Pinpoint the cell where the given text exists, returning its (x, y) midpoint coordinate. 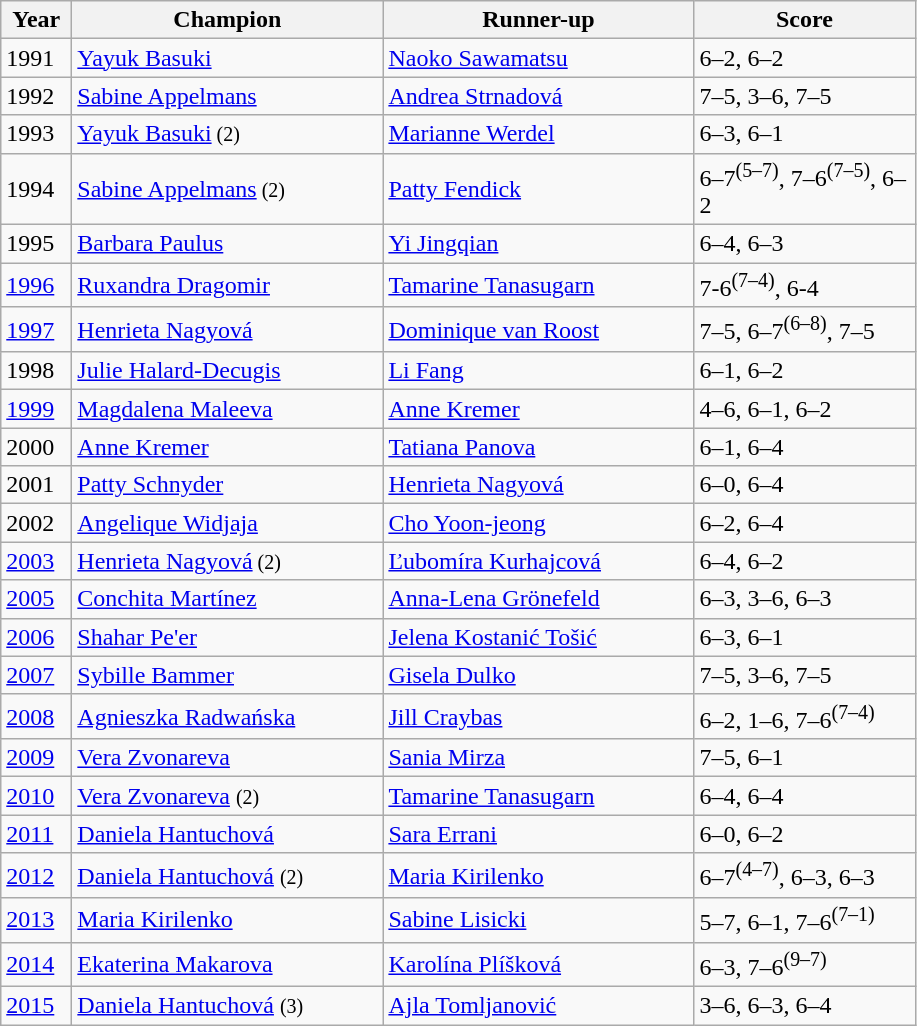
6–2, 6–4 (804, 523)
6–3, 3–6, 6–3 (804, 599)
2008 (36, 716)
Jelena Kostanić Tošić (538, 637)
Sybille Bammer (228, 675)
2009 (36, 758)
7–5, 6–7(6–8), 7–5 (804, 330)
2005 (36, 599)
Ekaterina Makarova (228, 964)
6–1, 6–4 (804, 447)
2001 (36, 485)
2002 (36, 523)
2007 (36, 675)
6–0, 6–2 (804, 834)
Runner-up (538, 20)
2010 (36, 796)
2014 (36, 964)
Barbara Paulus (228, 244)
2011 (36, 834)
Andrea Strnadová (538, 96)
Vera Zvonareva (2) (228, 796)
Marianne Werdel (538, 134)
6–3, 7–6(9–7) (804, 964)
1996 (36, 286)
Year (36, 20)
Patty Fendick (538, 189)
1998 (36, 371)
6–2, 1–6, 7–6(7–4) (804, 716)
Dominique van Roost (538, 330)
2006 (36, 637)
Daniela Hantuchová (228, 834)
6–4, 6–3 (804, 244)
Sabine Appelmans (2) (228, 189)
Yi Jingqian (538, 244)
2015 (36, 1006)
Julie Halard-Decugis (228, 371)
6–7(5–7), 7–6(7–5), 6–2 (804, 189)
2013 (36, 920)
1992 (36, 96)
4–6, 6–1, 6–2 (804, 409)
Sara Errani (538, 834)
Ajla Tomljanović (538, 1006)
1995 (36, 244)
Magdalena Maleeva (228, 409)
Daniela Hantuchová (3) (228, 1006)
Sania Mirza (538, 758)
Score (804, 20)
6–7(4–7), 6–3, 6–3 (804, 876)
Sabine Appelmans (228, 96)
Champion (228, 20)
Cho Yoon-jeong (538, 523)
Yayuk Basuki (228, 58)
1991 (36, 58)
Anna-Lena Grönefeld (538, 599)
1997 (36, 330)
Naoko Sawamatsu (538, 58)
Patty Schnyder (228, 485)
7-6(7–4), 6-4 (804, 286)
1999 (36, 409)
6–0, 6–4 (804, 485)
1993 (36, 134)
2000 (36, 447)
6–2, 6–2 (804, 58)
Ľubomíra Kurhajcová (538, 561)
Tatiana Panova (538, 447)
1994 (36, 189)
Conchita Martínez (228, 599)
2012 (36, 876)
5–7, 6–1, 7–6(7–1) (804, 920)
Angelique Widjaja (228, 523)
Shahar Pe'er (228, 637)
Ruxandra Dragomir (228, 286)
Daniela Hantuchová (2) (228, 876)
Agnieszka Radwańska (228, 716)
2003 (36, 561)
Henrieta Nagyová (2) (228, 561)
6–4, 6–4 (804, 796)
7–5, 6–1 (804, 758)
Jill Craybas (538, 716)
Li Fang (538, 371)
Gisela Dulko (538, 675)
3–6, 6–3, 6–4 (804, 1006)
Sabine Lisicki (538, 920)
6–1, 6–2 (804, 371)
Vera Zvonareva (228, 758)
6–4, 6–2 (804, 561)
Karolína Plíšková (538, 964)
Yayuk Basuki (2) (228, 134)
